Return (X, Y) of the center of cell containing provided text 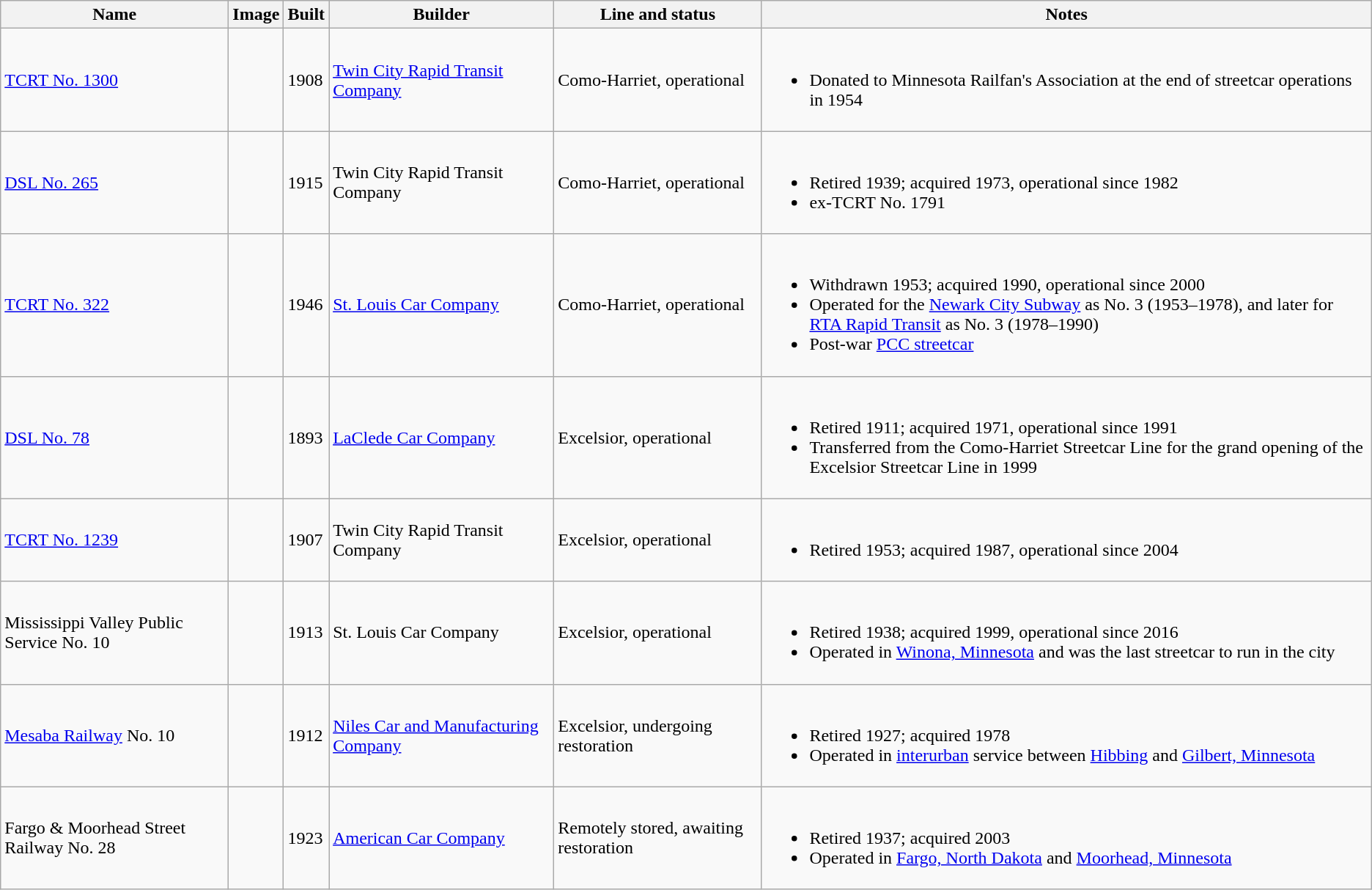
TCRT No. 1300 (114, 80)
Donated to Minnesota Railfan's Association at the end of streetcar operations in 1954 (1066, 80)
Line and status (658, 15)
1912 (306, 735)
1913 (306, 633)
American Car Company (441, 838)
1908 (306, 80)
Retired 1937; acquired 2003Operated in Fargo, North Dakota and Moorhead, Minnesota (1066, 838)
Built (306, 15)
LaClede Car Company (441, 437)
Retired 1938; acquired 1999, operational since 2016Operated in Winona, Minnesota and was the last streetcar to run in the city (1066, 633)
1923 (306, 838)
DSL No. 78 (114, 437)
DSL No. 265 (114, 183)
1893 (306, 437)
1915 (306, 183)
Mississippi Valley Public Service No. 10 (114, 633)
Image (257, 15)
Retired 1939; acquired 1973, operational since 1982ex-TCRT No. 1791 (1066, 183)
1946 (306, 305)
Notes (1066, 15)
Builder (441, 15)
Niles Car and Manufacturing Company (441, 735)
Mesaba Railway No. 10 (114, 735)
1907 (306, 540)
Retired 1927; acquired 1978Operated in interurban service between Hibbing and Gilbert, Minnesota (1066, 735)
Excelsior, undergoing restoration (658, 735)
TCRT No. 322 (114, 305)
Retired 1953; acquired 1987, operational since 2004 (1066, 540)
Name (114, 15)
TCRT No. 1239 (114, 540)
Fargo & Moorhead Street Railway No. 28 (114, 838)
Remotely stored, awaiting restoration (658, 838)
